Find where the given text appears and provide that cell's center as (x, y) coordinate. 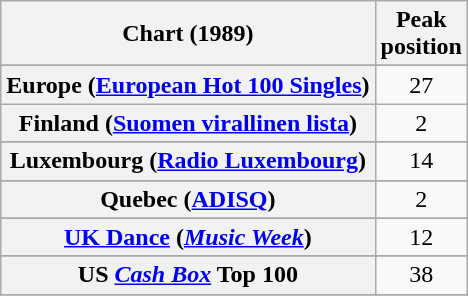
12 (421, 237)
Chart (1989) (188, 34)
Finland (Suomen virallinen lista) (188, 123)
Luxembourg (Radio Luxembourg) (188, 161)
Europe (European Hot 100 Singles) (188, 85)
US Cash Box Top 100 (188, 275)
UK Dance (Music Week) (188, 237)
27 (421, 85)
14 (421, 161)
Peakposition (421, 34)
38 (421, 275)
Quebec (ADISQ) (188, 199)
